Determine the (X, Y) coordinate at the center of the cell enclosing the given text.  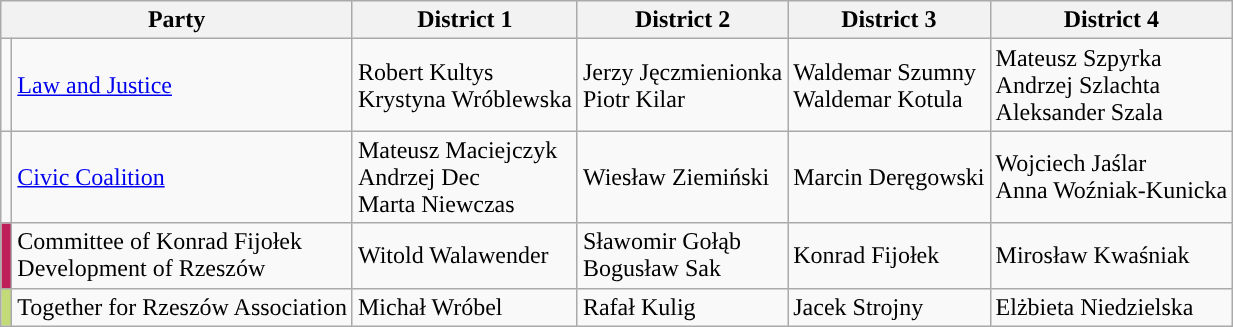
Witold Walawender (464, 256)
District 2 (682, 20)
Rafał Kulig (682, 307)
Jerzy JęczmienionkaPiotr Kilar (682, 85)
District 1 (464, 20)
Committee of Konrad FijołekDevelopment of Rzeszów (182, 256)
District 3 (889, 20)
Civic Coalition (182, 177)
Sławomir GołąbBogusław Sak (682, 256)
Konrad Fijołek (889, 256)
Mateusz SzpyrkaAndrzej SzlachtaAleksander Szala (1112, 85)
Together for Rzeszów Association (182, 307)
Wojciech JaślarAnna Woźniak-Kunicka (1112, 177)
Michał Wróbel (464, 307)
Jacek Strojny (889, 307)
Law and Justice (182, 85)
Waldemar SzumnyWaldemar Kotula (889, 85)
Robert KultysKrystyna Wróblewska (464, 85)
Wiesław Ziemiński (682, 177)
Marcin Deręgowski (889, 177)
District 4 (1112, 20)
Mateusz MaciejczykAndrzej DecMarta Niewczas (464, 177)
Party (177, 20)
Elżbieta Niedzielska (1112, 307)
Mirosław Kwaśniak (1112, 256)
